Return the (x, y) coordinate for the center point of the cell that contains the specified text.  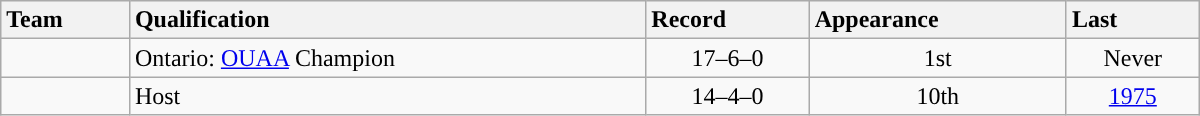
Last (1132, 20)
Host (387, 96)
10th (938, 96)
1975 (1132, 96)
Record (728, 20)
14–4–0 (728, 96)
17–6–0 (728, 58)
Team (66, 20)
Ontario: OUAA Champion (387, 58)
Never (1132, 58)
1st (938, 58)
Appearance (938, 20)
Qualification (387, 20)
